Pinpoint the cell where the given text exists, returning its (x, y) midpoint coordinate. 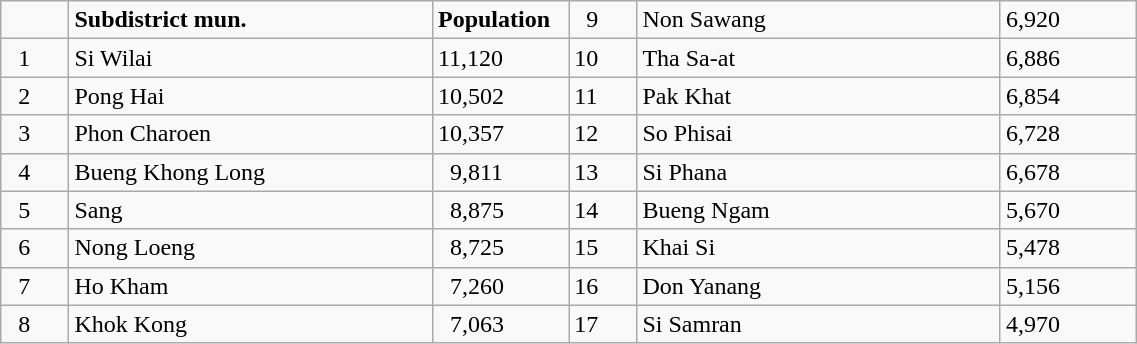
6,854 (1068, 96)
Khok Kong (251, 324)
Bueng Khong Long (251, 172)
5,478 (1068, 248)
7 (35, 286)
Si Wilai (251, 58)
Nong Loeng (251, 248)
7,260 (500, 286)
10 (603, 58)
Subdistrict mun. (251, 20)
Sang (251, 210)
13 (603, 172)
Tha Sa-at (819, 58)
Ho Kham (251, 286)
9,811 (500, 172)
3 (35, 134)
6,728 (1068, 134)
14 (603, 210)
12 (603, 134)
8 (35, 324)
Phon Charoen (251, 134)
Population (500, 20)
10,357 (500, 134)
10,502 (500, 96)
5,670 (1068, 210)
Bueng Ngam (819, 210)
6,678 (1068, 172)
16 (603, 286)
Don Yanang (819, 286)
Pong Hai (251, 96)
5,156 (1068, 286)
2 (35, 96)
So Phisai (819, 134)
17 (603, 324)
6,886 (1068, 58)
4 (35, 172)
11 (603, 96)
11,120 (500, 58)
15 (603, 248)
8,725 (500, 248)
4,970 (1068, 324)
1 (35, 58)
8,875 (500, 210)
Non Sawang (819, 20)
7,063 (500, 324)
6 (35, 248)
Si Phana (819, 172)
Khai Si (819, 248)
6,920 (1068, 20)
Pak Khat (819, 96)
Si Samran (819, 324)
5 (35, 210)
9 (603, 20)
